From the cell containing the given text, extract its center point as (X, Y) coordinate. 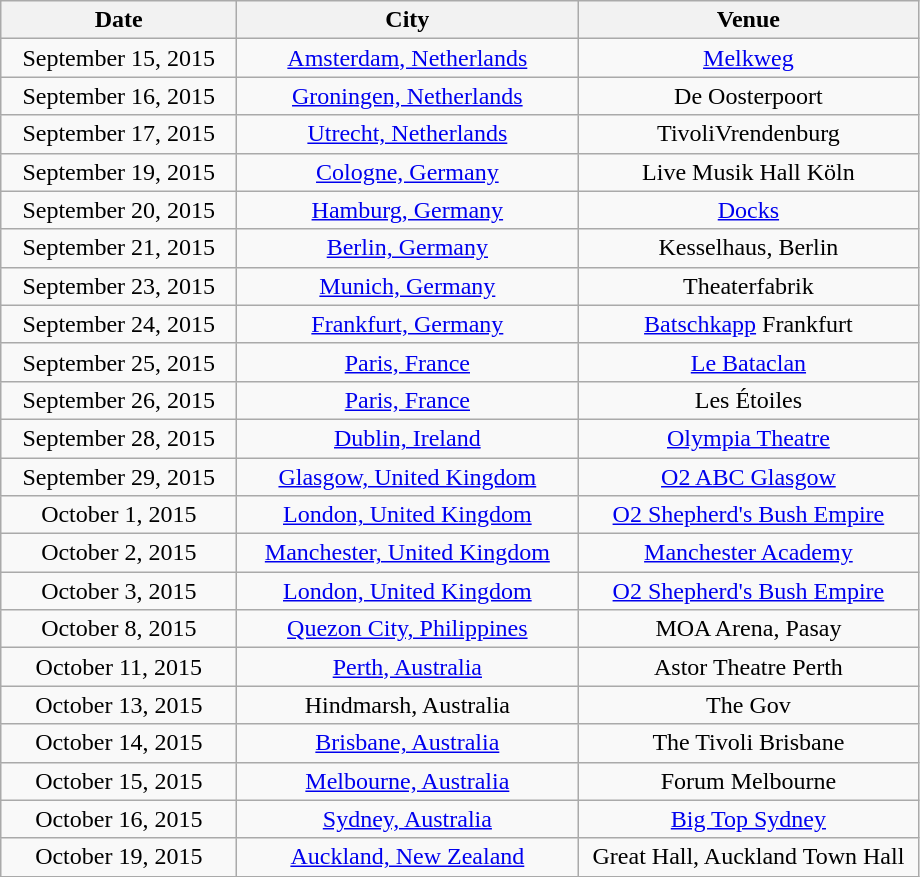
September 23, 2015 (119, 286)
September 26, 2015 (119, 400)
Perth, Australia (408, 667)
October 1, 2015 (119, 515)
October 3, 2015 (119, 591)
Brisbane, Australia (408, 743)
Olympia Theatre (748, 438)
September 29, 2015 (119, 477)
October 19, 2015 (119, 857)
September 19, 2015 (119, 172)
October 8, 2015 (119, 629)
Les Étoiles (748, 400)
Melbourne, Australia (408, 781)
Le Bataclan (748, 362)
October 11, 2015 (119, 667)
October 13, 2015 (119, 705)
Live Musik Hall Köln (748, 172)
Astor Theatre Perth (748, 667)
Cologne, Germany (408, 172)
Munich, Germany (408, 286)
September 24, 2015 (119, 324)
Amsterdam, Netherlands (408, 58)
City (408, 20)
September 15, 2015 (119, 58)
October 16, 2015 (119, 819)
Sydney, Australia (408, 819)
Berlin, Germany (408, 248)
September 28, 2015 (119, 438)
Big Top Sydney (748, 819)
September 20, 2015 (119, 210)
October 14, 2015 (119, 743)
Theaterfabrik (748, 286)
The Gov (748, 705)
September 16, 2015 (119, 96)
Quezon City, Philippines (408, 629)
De Oosterpoort (748, 96)
Hamburg, Germany (408, 210)
The Tivoli Brisbane (748, 743)
Manchester Academy (748, 553)
O2 ABC Glasgow (748, 477)
September 17, 2015 (119, 134)
TivoliVrendenburg (748, 134)
Batschkapp Frankfurt (748, 324)
Docks (748, 210)
Manchester, United Kingdom (408, 553)
MOA Arena, Pasay (748, 629)
Utrecht, Netherlands (408, 134)
Great Hall, Auckland Town Hall (748, 857)
September 25, 2015 (119, 362)
Dublin, Ireland (408, 438)
Date (119, 20)
October 2, 2015 (119, 553)
Venue (748, 20)
Frankfurt, Germany (408, 324)
Glasgow, United Kingdom (408, 477)
Auckland, New Zealand (408, 857)
October 15, 2015 (119, 781)
Groningen, Netherlands (408, 96)
Kesselhaus, Berlin (748, 248)
Forum Melbourne (748, 781)
September 21, 2015 (119, 248)
Hindmarsh, Australia (408, 705)
Melkweg (748, 58)
